Extract the (X, Y) coordinate from the center of the cell holding the provided text.  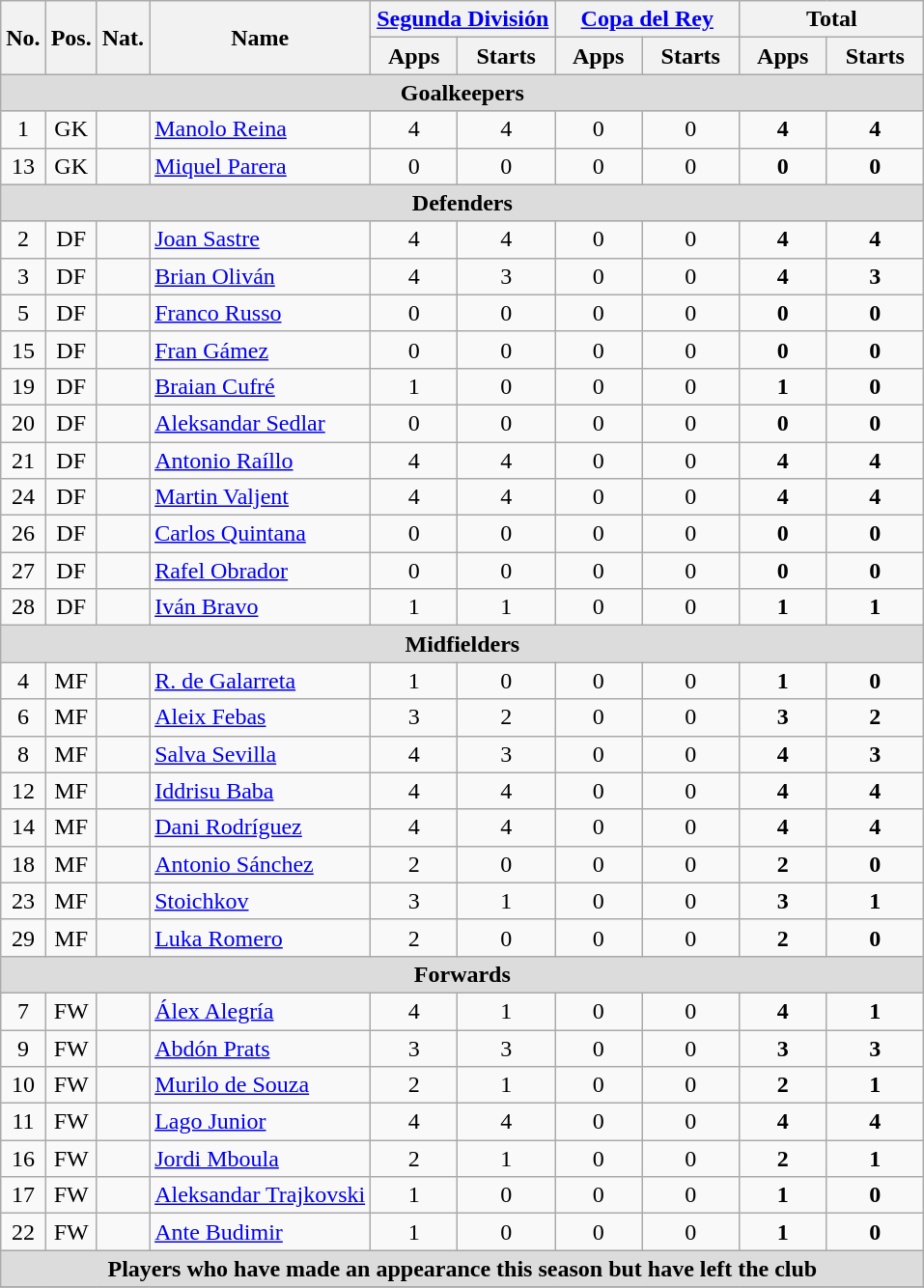
Antonio Sánchez (261, 864)
Ante Budimir (261, 1232)
24 (23, 497)
19 (23, 386)
Aleix Febas (261, 717)
Abdón Prats (261, 1048)
Dani Rodríguez (261, 827)
Aleksandar Sedlar (261, 423)
21 (23, 461)
Joan Sastre (261, 239)
Midfielders (462, 644)
16 (23, 1159)
Players who have made an appearance this season but have left the club (462, 1269)
13 (23, 166)
Álex Alegría (261, 1011)
Segunda División (463, 19)
Rafel Obrador (261, 571)
22 (23, 1232)
Franco Russo (261, 313)
Iván Bravo (261, 607)
Murilo de Souza (261, 1085)
11 (23, 1122)
Defenders (462, 203)
18 (23, 864)
Jordi Mboula (261, 1159)
Brian Oliván (261, 276)
5 (23, 313)
12 (23, 791)
Copa del Rey (647, 19)
Forwards (462, 974)
R. de Galarreta (261, 681)
27 (23, 571)
No. (23, 38)
Manolo Reina (261, 129)
Carlos Quintana (261, 534)
15 (23, 350)
14 (23, 827)
Lago Junior (261, 1122)
Total (832, 19)
8 (23, 754)
6 (23, 717)
20 (23, 423)
Antonio Raíllo (261, 461)
Miquel Parera (261, 166)
Goalkeepers (462, 93)
Name (261, 38)
10 (23, 1085)
26 (23, 534)
29 (23, 938)
7 (23, 1011)
28 (23, 607)
17 (23, 1195)
Nat. (123, 38)
Martin Valjent (261, 497)
Pos. (71, 38)
Iddrisu Baba (261, 791)
9 (23, 1048)
Luka Romero (261, 938)
Braian Cufré (261, 386)
Stoichkov (261, 901)
Fran Gámez (261, 350)
Salva Sevilla (261, 754)
23 (23, 901)
Aleksandar Trajkovski (261, 1195)
